Scan for the cell matching the given text and deliver its [x, y] coordinate at center. 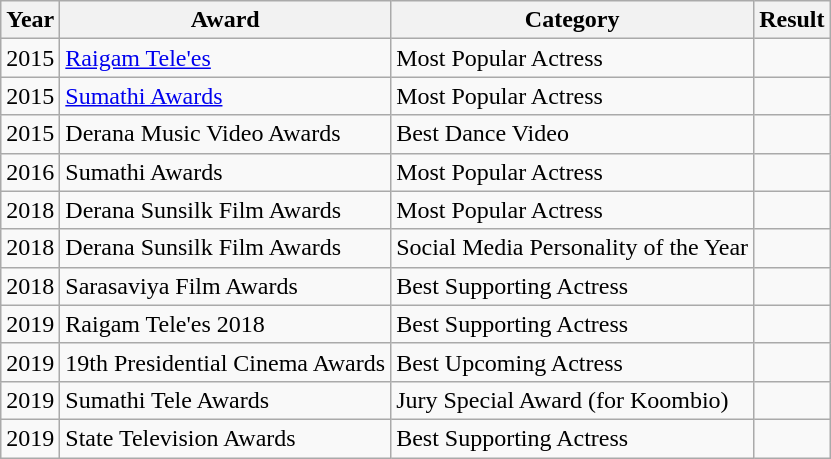
Raigam Tele'es 2018 [226, 324]
Result [792, 20]
Sumathi Tele Awards [226, 400]
2016 [30, 172]
Raigam Tele'es [226, 58]
Social Media Personality of the Year [572, 248]
Derana Music Video Awards [226, 134]
Category [572, 20]
Sarasaviya Film Awards [226, 286]
Best Upcoming Actress [572, 362]
Year [30, 20]
19th Presidential Cinema Awards [226, 362]
Award [226, 20]
Best Dance Video [572, 134]
State Television Awards [226, 438]
Jury Special Award (for Koombio) [572, 400]
